Extract the (x, y) coordinate from the center of the cell holding the provided text.  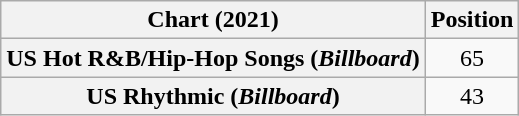
US Rhythmic (Billboard) (213, 96)
Chart (2021) (213, 20)
Position (472, 20)
US Hot R&B/Hip-Hop Songs (Billboard) (213, 58)
43 (472, 96)
65 (472, 58)
